For the text-containing cell, return its midpoint in [x, y] coordinate format. 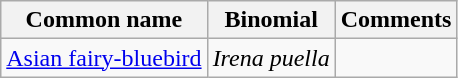
Comments [396, 20]
Irena puella [271, 58]
Binomial [271, 20]
Asian fairy-bluebird [104, 58]
Common name [104, 20]
